Return the (X, Y) coordinate for the center point of the cell that contains the specified text.  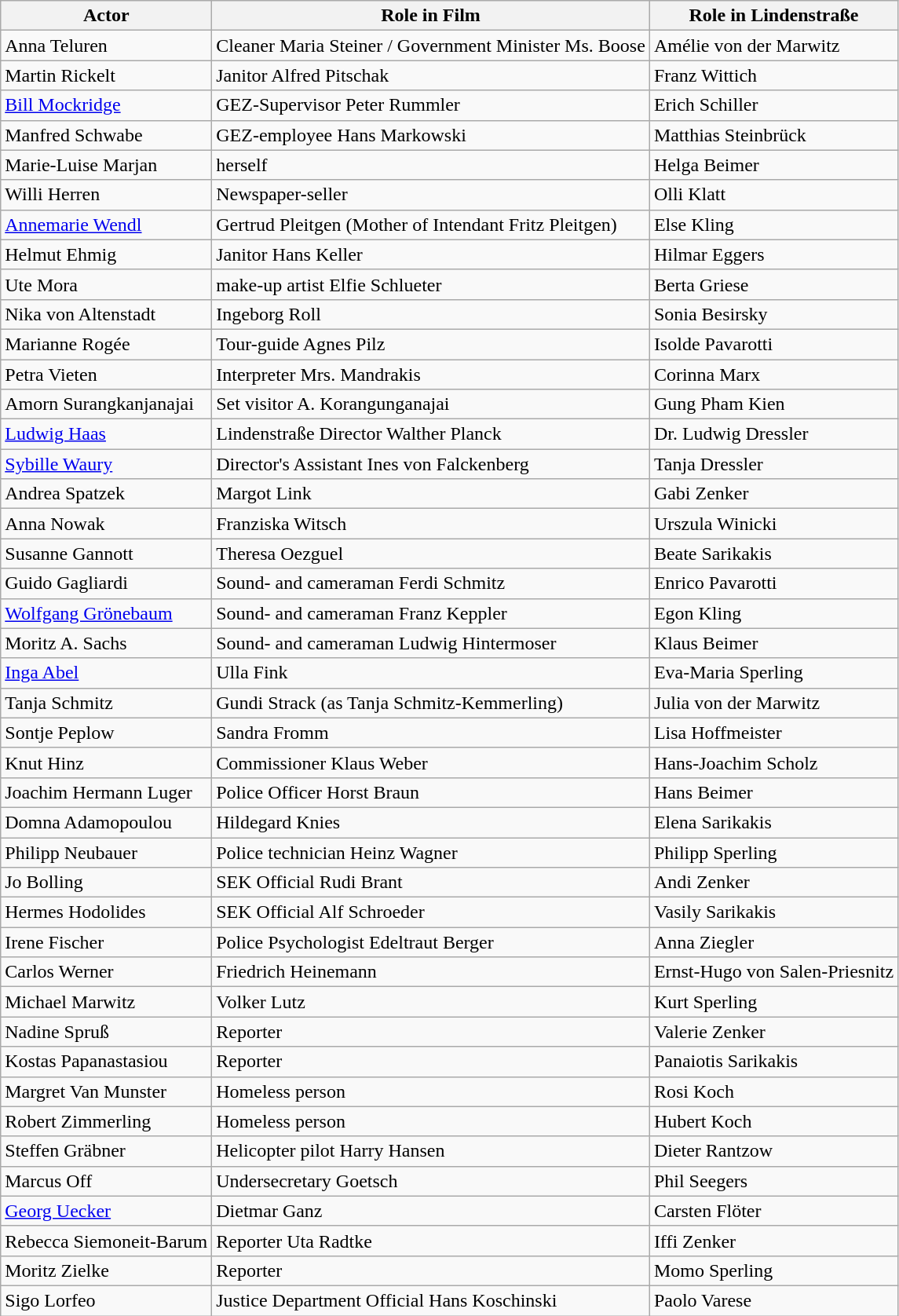
Marcus Off (107, 1181)
Sontje Peplow (107, 733)
Dietmar Ganz (431, 1211)
Philipp Neubauer (107, 852)
Ulla Fink (431, 673)
Janitor Hans Keller (431, 254)
Steffen Gräbner (107, 1151)
make-up artist Elfie Schlueter (431, 284)
Iffi Zenker (773, 1241)
Cleaner Maria Steiner / Government Minister Ms. Boose (431, 46)
Else Kling (773, 225)
Anna Ziegler (773, 942)
Petra Vieten (107, 375)
Police Officer Horst Braun (431, 792)
Klaus Beimer (773, 643)
Marie-Luise Marjan (107, 165)
Annemarie Wendl (107, 225)
Moritz A. Sachs (107, 643)
Role in Lindenstraße (773, 16)
Ernst-Hugo von Salen-Priesnitz (773, 972)
Domna Adamopoulou (107, 822)
Andrea Spatzek (107, 494)
Tanja Schmitz (107, 703)
Friedrich Heinemann (431, 972)
Sound- and cameraman Franz Keppler (431, 613)
Tanja Dressler (773, 464)
Panaiotis Sarikakis (773, 1062)
Inga Abel (107, 673)
Joachim Hermann Luger (107, 792)
Gung Pham Kien (773, 404)
Bill Mockridge (107, 105)
Police Psychologist Edeltraut Berger (431, 942)
Knut Hinz (107, 762)
Amorn Surangkanjanajai (107, 404)
Isolde Pavarotti (773, 344)
Matthias Steinbrück (773, 135)
Phil Seegers (773, 1181)
GEZ-Supervisor Peter Rummler (431, 105)
Gertrud Pleitgen (Mother of Intendant Fritz Pleitgen) (431, 225)
Momo Sperling (773, 1270)
Actor (107, 16)
Nadine Spruß (107, 1032)
Carlos Werner (107, 972)
SEK Official Alf Schroeder (431, 912)
Tour-guide Agnes Pilz (431, 344)
Police technician Heinz Wagner (431, 852)
Margret Van Munster (107, 1091)
Sound- and cameraman Ludwig Hintermoser (431, 643)
Sonia Besirsky (773, 314)
Rosi Koch (773, 1091)
Dr. Ludwig Dressler (773, 434)
Janitor Alfred Pitschak (431, 75)
Ute Mora (107, 284)
Dieter Rantzow (773, 1151)
Volker Lutz (431, 1002)
Philipp Sperling (773, 852)
Michael Marwitz (107, 1002)
Rebecca Siemoneit-Barum (107, 1241)
Georg Uecker (107, 1211)
Martin Rickelt (107, 75)
Undersecretary Goetsch (431, 1181)
Robert Zimmerling (107, 1121)
Gabi Zenker (773, 494)
Vasily Sarikakis (773, 912)
Sound- and cameraman Ferdi Schmitz (431, 583)
Irene Fischer (107, 942)
Hildegard Knies (431, 822)
Nika von Altenstadt (107, 314)
Olli Klatt (773, 195)
Hans Beimer (773, 792)
Elena Sarikakis (773, 822)
Urszula Winicki (773, 524)
Interpreter Mrs. Mandrakis (431, 375)
Sigo Lorfeo (107, 1300)
Julia von der Marwitz (773, 703)
Helicopter pilot Harry Hansen (431, 1151)
Erich Schiller (773, 105)
Wolfgang Grönebaum (107, 613)
Director's Assistant Ines von Falckenberg (431, 464)
Moritz Zielke (107, 1270)
Sybille Waury (107, 464)
Franz Wittich (773, 75)
Hans-Joachim Scholz (773, 762)
Commissioner Klaus Weber (431, 762)
Kostas Papanastasiou (107, 1062)
herself (431, 165)
Hubert Koch (773, 1121)
SEK Official Rudi Brant (431, 883)
Lindenstraße Director Walther Planck (431, 434)
Willi Herren (107, 195)
Kurt Sperling (773, 1002)
Carsten Flöter (773, 1211)
Hermes Hodolides (107, 912)
Enrico Pavarotti (773, 583)
Hilmar Eggers (773, 254)
Marianne Rogée (107, 344)
Paolo Varese (773, 1300)
Anna Nowak (107, 524)
Margot Link (431, 494)
Helga Beimer (773, 165)
Guido Gagliardi (107, 583)
Theresa Oezguel (431, 554)
Franziska Witsch (431, 524)
Justice Department Official Hans Koschinski (431, 1300)
Sandra Fromm (431, 733)
Manfred Schwabe (107, 135)
Eva-Maria Sperling (773, 673)
Valerie Zenker (773, 1032)
Ludwig Haas (107, 434)
Andi Zenker (773, 883)
Beate Sarikakis (773, 554)
Susanne Gannott (107, 554)
Amélie von der Marwitz (773, 46)
Berta Griese (773, 284)
Ingeborg Roll (431, 314)
Newspaper-seller (431, 195)
Egon Kling (773, 613)
Corinna Marx (773, 375)
Helmut Ehmig (107, 254)
GEZ-employee Hans Markowski (431, 135)
Anna Teluren (107, 46)
Set visitor A. Korangunganajai (431, 404)
Lisa Hoffmeister (773, 733)
Jo Bolling (107, 883)
Gundi Strack (as Tanja Schmitz-Kemmerling) (431, 703)
Role in Film (431, 16)
Reporter Uta Radtke (431, 1241)
